Locate the cell with the specified text and output its (x, y) center coordinate. 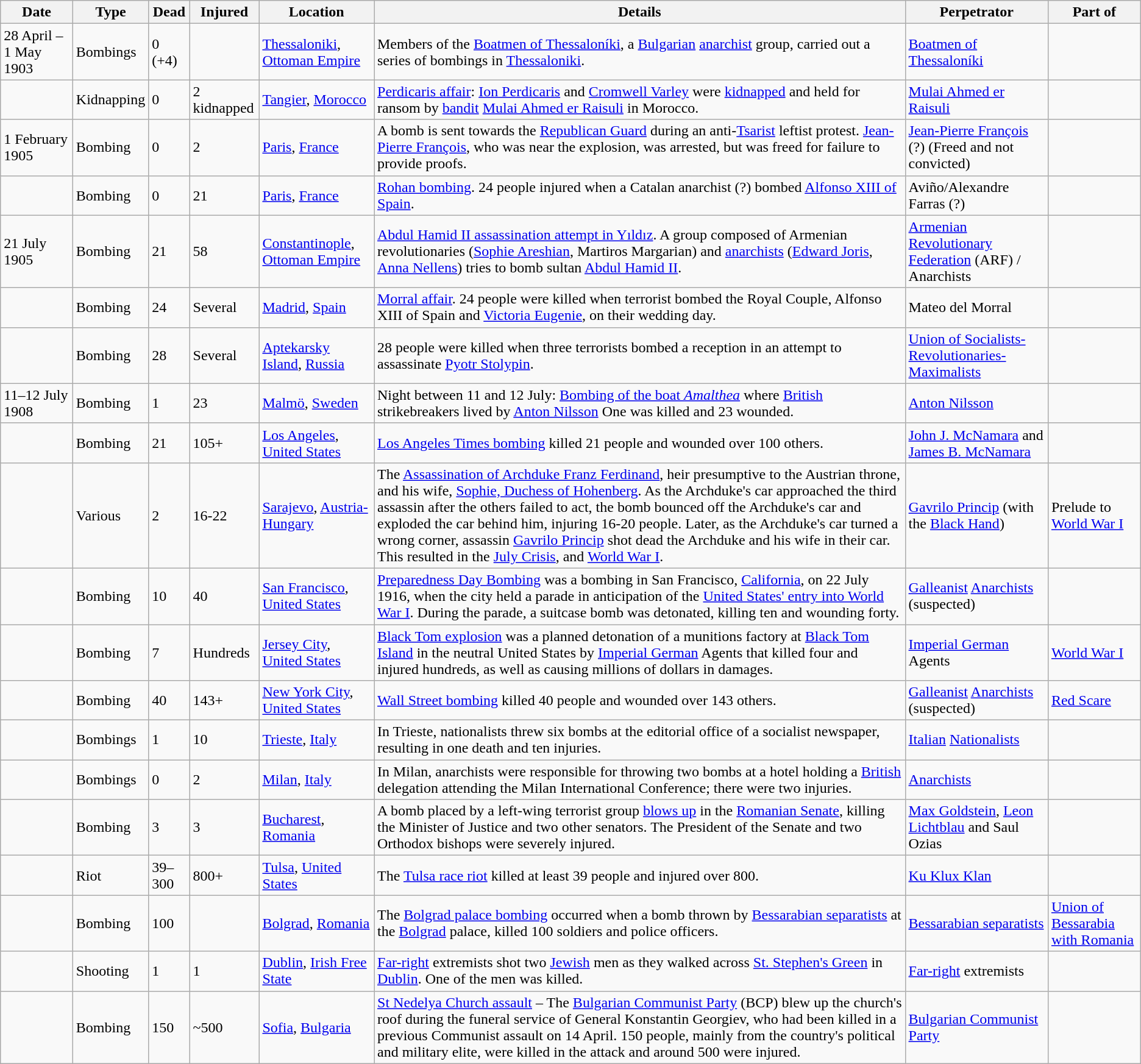
World War I (1094, 652)
Jersey City, United States (317, 652)
Various (110, 516)
Sofia, Bulgaria (317, 1027)
28 people were killed when three terrorists bombed a reception in an attempt to assassinate Pyotr Stolypin. (640, 355)
Far-right extremists shot two Jewish men as they walked across St. Stephen's Green in Dublin. One of the men was killed. (640, 971)
0 (+4) (169, 52)
Bucharest, Romania (317, 828)
Anarchists (976, 780)
Tulsa, United States (317, 875)
Wall Street bombing killed 40 people and wounded over 143 others. (640, 701)
Union of Socialists-Revolutionaries-Maximalists (976, 355)
Prelude to World War I (1094, 516)
28 (169, 355)
Sarajevo, Austria-Hungary (317, 516)
New York City, United States (317, 701)
24 (169, 307)
Aviño/Alexandre Farras (?) (976, 195)
150 (169, 1027)
Members of the Boatmen of Thessaloníki, a Bulgarian anarchist group, carried out a series of bombings in Thessaloniki. (640, 52)
Los Angeles, United States (317, 442)
Location (317, 12)
2 kidnapped (224, 100)
Night between 11 and 12 July: Bombing of the boat Amalthea where British strikebreakers lived by Anton Nilsson One was killed and 23 wounded. (640, 403)
Perpetrator (976, 12)
Imperial German Agents (976, 652)
Far-right extremists (976, 971)
Constantinople, Ottoman Empire (317, 251)
Trieste, Italy (317, 740)
Madrid, Spain (317, 307)
28 April – 1 May 1903 (37, 52)
58 (224, 251)
Boatmen of Thessaloníki (976, 52)
Mateo del Morral (976, 307)
Bessarabian separatists (976, 923)
Rohan bombing. 24 people injured when a Catalan anarchist (?) bombed Alfonso XIII of Spain. (640, 195)
Dead (169, 12)
Gavrilo Princip (with the Black Hand) (976, 516)
~500 (224, 1027)
21 July 1905 (37, 251)
Mulai Ahmed er Raisuli (976, 100)
39–300 (169, 875)
Riot (110, 875)
Armenian Revolutionary Federation (ARF) / Anarchists (976, 251)
In Trieste, nationalists threw six bombs at the editorial office of a socialist newspaper, resulting in one death and ten injuries. (640, 740)
Tangier, Morocco (317, 100)
Bulgarian Communist Party (976, 1027)
Dublin, Irish Free State (317, 971)
Bolgrad, Romania (317, 923)
100 (169, 923)
John J. McNamara and James B. McNamara (976, 442)
Anton Nilsson (976, 403)
Red Scare (1094, 701)
San Francisco, United States (317, 596)
Malmö, Sweden (317, 403)
Kidnapping (110, 100)
The Bolgrad palace bombing occurred when a bomb thrown by Bessarabian separatists at the Bolgrad palace, killed 100 soldiers and police officers. (640, 923)
16-22 (224, 516)
Ku Klux Klan (976, 875)
Perdicaris affair: Ion Perdicaris and Cromwell Varley were kidnapped and held for ransom by bandit Mulai Ahmed er Raisuli in Morocco. (640, 100)
105+ (224, 442)
Type (110, 12)
The Tulsa race riot killed at least 39 people and injured over 800. (640, 875)
23 (224, 403)
143+ (224, 701)
Max Goldstein, Leon Lichtblau and Saul Ozias (976, 828)
Los Angeles Times bombing killed 21 people and wounded over 100 others. (640, 442)
Italian Nationalists (976, 740)
Aptekarsky Island, Russia (317, 355)
1 February 1905 (37, 147)
Milan, Italy (317, 780)
Jean-Pierre François (?) (Freed and not convicted) (976, 147)
Details (640, 12)
Shooting (110, 971)
Thessaloniki, Ottoman Empire (317, 52)
Date (37, 12)
800+ (224, 875)
Union of Bessarabia with Romania (1094, 923)
Injured (224, 12)
Hundreds (224, 652)
Morral affair. 24 people were killed when terrorist bombed the Royal Couple, Alfonso XIII of Spain and Victoria Eugenie, on their wedding day. (640, 307)
11–12 July 1908 (37, 403)
7 (169, 652)
Part of (1094, 12)
